From the cell containing the given text, extract its center point as [x, y] coordinate. 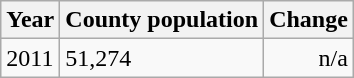
n/a [309, 58]
51,274 [162, 58]
Change [309, 20]
Year [30, 20]
2011 [30, 58]
County population [162, 20]
